Provide the (X, Y) coordinate of the cell's center where the given text is located.  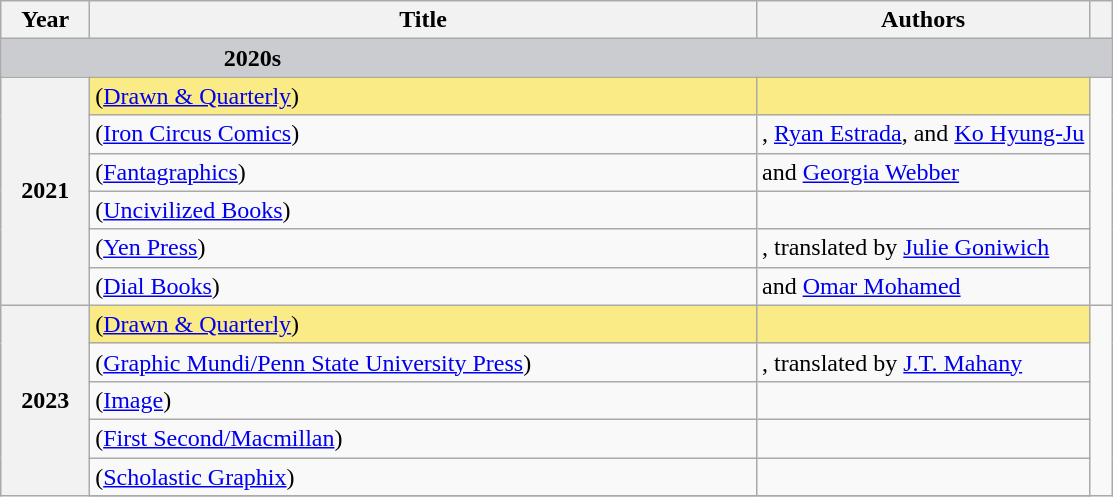
(Scholastic Graphix) (424, 477)
(Iron Circus Comics) (424, 134)
, translated by Julie Goniwich (922, 248)
(Graphic Mundi/Penn State University Press) (424, 362)
and Georgia Webber (922, 172)
, translated by J.T. Mahany (922, 362)
(Fantagraphics) (424, 172)
(Yen Press) (424, 248)
2023 (46, 400)
(Dial Books) (424, 286)
and Omar Mohamed (922, 286)
Year (46, 20)
(Image) (424, 400)
(Uncivilized Books) (424, 210)
2021 (46, 191)
2020s (556, 58)
Authors (922, 20)
Title (424, 20)
, Ryan Estrada, and Ko Hyung-Ju (922, 134)
(First Second/Macmillan) (424, 438)
